Return (x, y) of the center of cell containing provided text 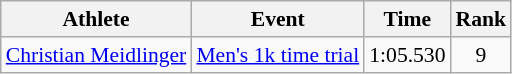
Christian Meidlinger (96, 55)
Event (278, 19)
9 (482, 55)
1:05.530 (407, 55)
Athlete (96, 19)
Men's 1k time trial (278, 55)
Rank (482, 19)
Time (407, 19)
